Provide the [x, y] coordinate of the cell's center where the given text is located.  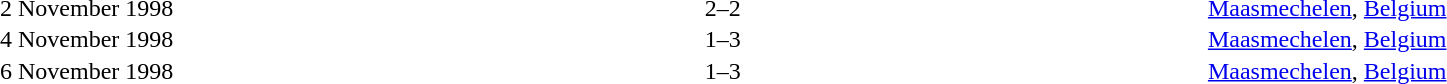
1–3 [723, 39]
